Return the (x, y) coordinate for the center point of the cell that contains the specified text.  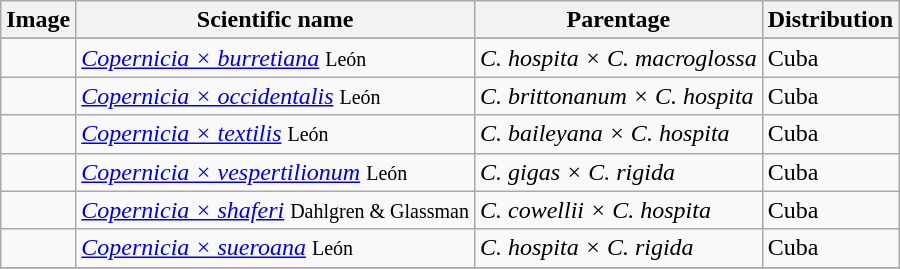
C. cowellii × C. hospita (618, 210)
C. hospita × C. macroglossa (618, 58)
Copernicia × vespertilionum León (276, 172)
Scientific name (276, 20)
C. gigas × C. rigida (618, 172)
Copernicia × textilis León (276, 134)
Copernicia × occidentalis León (276, 96)
C. hospita × C. rigida (618, 248)
Distribution (830, 20)
Copernicia × sueroana León (276, 248)
Copernicia × shaferi Dahlgren & Glassman (276, 210)
Image (38, 20)
C. brittonanum × C. hospita (618, 96)
C. baileyana × C. hospita (618, 134)
Copernicia × burretiana León (276, 58)
Parentage (618, 20)
